Capture the cell that displays the provided text and extract its (X, Y) central coordinate. 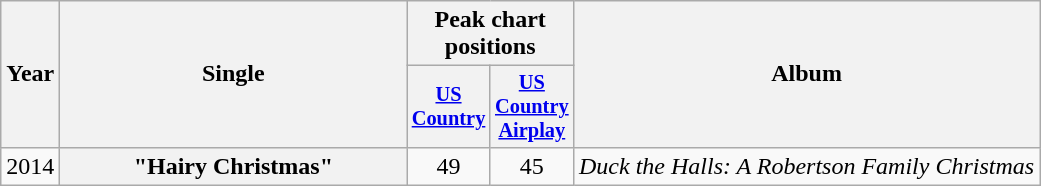
US Country (448, 107)
45 (532, 166)
Album (806, 74)
"Hairy Christmas" (234, 166)
Year (30, 74)
Single (234, 74)
49 (448, 166)
US Country Airplay (532, 107)
Peak chartpositions (490, 34)
Duck the Halls: A Robertson Family Christmas (806, 166)
2014 (30, 166)
